Return (x, y) of the center of cell containing provided text 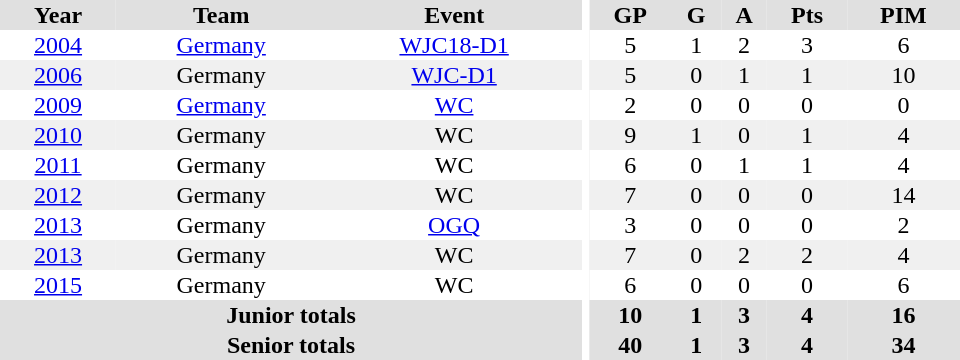
2009 (58, 105)
WJC18-D1 (454, 45)
Pts (807, 15)
2011 (58, 165)
Senior totals (291, 345)
2012 (58, 195)
9 (630, 135)
WJC-D1 (454, 75)
G (696, 15)
OGQ (454, 225)
2004 (58, 45)
Event (454, 15)
16 (904, 315)
34 (904, 345)
14 (904, 195)
Junior totals (291, 315)
Team (221, 15)
2015 (58, 285)
GP (630, 15)
PIM (904, 15)
A (744, 15)
40 (630, 345)
2006 (58, 75)
2010 (58, 135)
Year (58, 15)
